Provide the [x, y] coordinate of the cell's center where the given text is located.  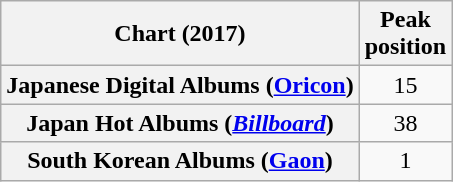
38 [405, 123]
1 [405, 161]
15 [405, 85]
South Korean Albums (Gaon) [180, 161]
Chart (2017) [180, 34]
Peakposition [405, 34]
Japanese Digital Albums (Oricon) [180, 85]
Japan Hot Albums (Billboard) [180, 123]
